Pinpoint the cell where the given text exists, returning its [X, Y] midpoint coordinate. 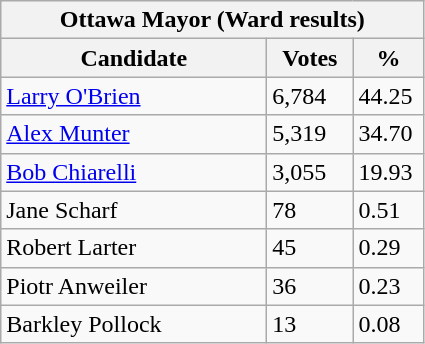
6,784 [310, 96]
0.08 [388, 324]
0.23 [388, 286]
Bob Chiarelli [134, 172]
0.29 [388, 248]
Larry O'Brien [134, 96]
36 [310, 286]
Jane Scharf [134, 210]
13 [310, 324]
3,055 [310, 172]
% [388, 58]
0.51 [388, 210]
19.93 [388, 172]
Ottawa Mayor (Ward results) [212, 20]
Votes [310, 58]
5,319 [310, 134]
Barkley Pollock [134, 324]
34.70 [388, 134]
Robert Larter [134, 248]
45 [310, 248]
Alex Munter [134, 134]
78 [310, 210]
Piotr Anweiler [134, 286]
Candidate [134, 58]
44.25 [388, 96]
